Identify which cell holds the provided text, then report its (X, Y) central coordinate. 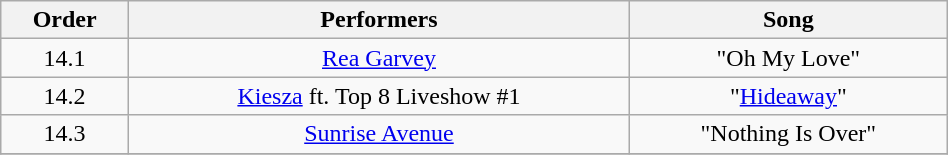
Performers (380, 20)
14.1 (65, 58)
"Oh My Love" (788, 58)
Sunrise Avenue (380, 134)
Rea Garvey (380, 58)
14.3 (65, 134)
14.2 (65, 96)
Order (65, 20)
"Nothing Is Over" (788, 134)
Kiesza ft. Top 8 Liveshow #1 (380, 96)
"Hideaway" (788, 96)
Song (788, 20)
